Scan for the cell matching the given text and deliver its (X, Y) coordinate at center. 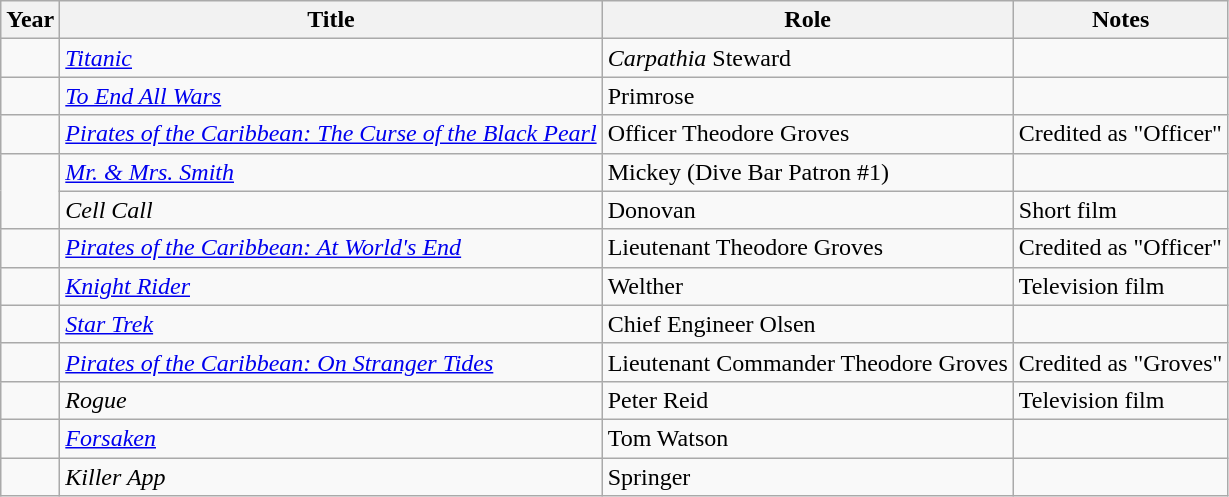
Forsaken (331, 438)
Springer (808, 477)
Pirates of the Caribbean: At World's End (331, 248)
Peter Reid (808, 400)
Mickey (Dive Bar Patron #1) (808, 172)
Tom Watson (808, 438)
Credited as "Groves" (1120, 362)
Welther (808, 286)
Primrose (808, 96)
Title (331, 20)
Officer Theodore Groves (808, 134)
Year (30, 20)
Knight Rider (331, 286)
Titanic (331, 58)
Killer App (331, 477)
Star Trek (331, 324)
Pirates of the Caribbean: On Stranger Tides (331, 362)
Lieutenant Commander Theodore Groves (808, 362)
Carpathia Steward (808, 58)
Rogue (331, 400)
To End All Wars (331, 96)
Short film (1120, 210)
Donovan (808, 210)
Mr. & Mrs. Smith (331, 172)
Chief Engineer Olsen (808, 324)
Cell Call (331, 210)
Lieutenant Theodore Groves (808, 248)
Notes (1120, 20)
Role (808, 20)
Pirates of the Caribbean: The Curse of the Black Pearl (331, 134)
